From the cell containing the given text, extract its center point as [x, y] coordinate. 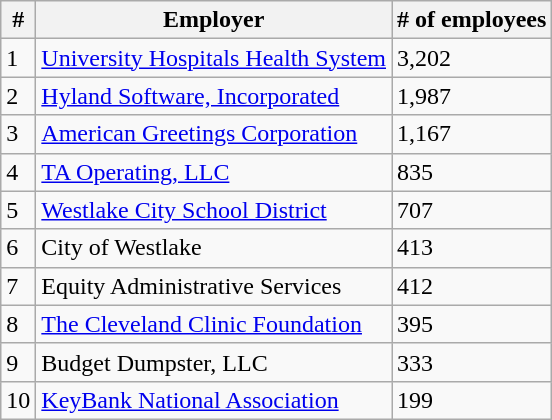
3 [18, 134]
5 [18, 210]
1 [18, 58]
333 [472, 362]
KeyBank National Association [214, 400]
Hyland Software, Incorporated [214, 96]
The Cleveland Clinic Foundation [214, 324]
199 [472, 400]
Westlake City School District [214, 210]
10 [18, 400]
TA Operating, LLC [214, 172]
6 [18, 248]
835 [472, 172]
1,167 [472, 134]
3,202 [472, 58]
9 [18, 362]
Budget Dumpster, LLC [214, 362]
2 [18, 96]
University Hospitals Health System [214, 58]
395 [472, 324]
707 [472, 210]
1,987 [472, 96]
American Greetings Corporation [214, 134]
413 [472, 248]
8 [18, 324]
# [18, 20]
# of employees [472, 20]
City of Westlake [214, 248]
7 [18, 286]
4 [18, 172]
Employer [214, 20]
412 [472, 286]
Equity Administrative Services [214, 286]
